Find where the given text appears and provide that cell's center as (X, Y) coordinate. 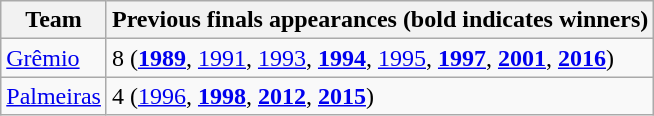
8 (1989, 1991, 1993, 1994, 1995, 1997, 2001, 2016) (380, 58)
4 (1996, 1998, 2012, 2015) (380, 96)
Previous finals appearances (bold indicates winners) (380, 20)
Grêmio (54, 58)
Palmeiras (54, 96)
Team (54, 20)
